Provide the (x, y) coordinate of the cell's center where the given text is located.  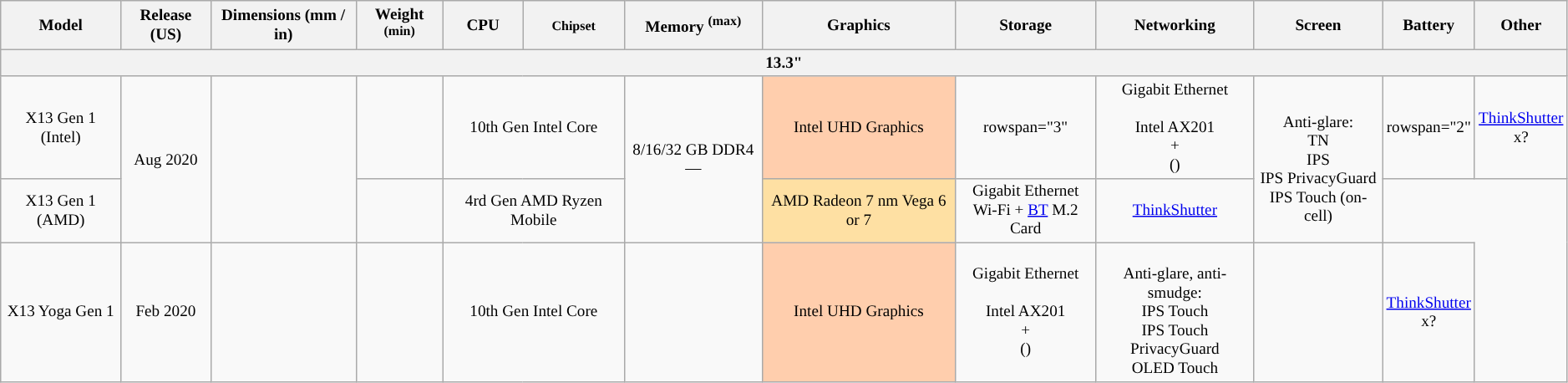
CPU (483, 25)
Graphics (859, 25)
Storage (1025, 25)
Anti-glare: TN IPS IPS PrivacyGuard IPS Touch (on-cell) (1318, 159)
Chipset (573, 25)
AMD Radeon 7 nm Vega 6 or 7 (859, 211)
4rd Gen AMD Ryzen Mobile (533, 211)
Anti-glare, anti-smudge: IPS Touch IPS Touch PrivacyGuard OLED Touch (1175, 313)
rowspan="2" (1428, 127)
rowspan="3" (1025, 127)
Aug 2020 (165, 159)
13.3" (784, 64)
Weight (min) (399, 25)
X13 Gen 1 (Intel) (61, 127)
Networking (1175, 25)
Release (US) (165, 25)
ThinkShutter (1175, 211)
Other (1520, 25)
X13 Gen 1 (AMD) (61, 211)
Model (61, 25)
Dimensions (mm / in) (283, 25)
Gigabit EthernetWi-Fi + BT M.2 Card (1025, 211)
X13 Yoga Gen 1 (61, 313)
8/16/32 GB DDR4 — (693, 159)
Screen (1318, 25)
Feb 2020 (165, 313)
Memory (max) (693, 25)
Battery (1428, 25)
